Identify which cell holds the provided text, then report its [X, Y] central coordinate. 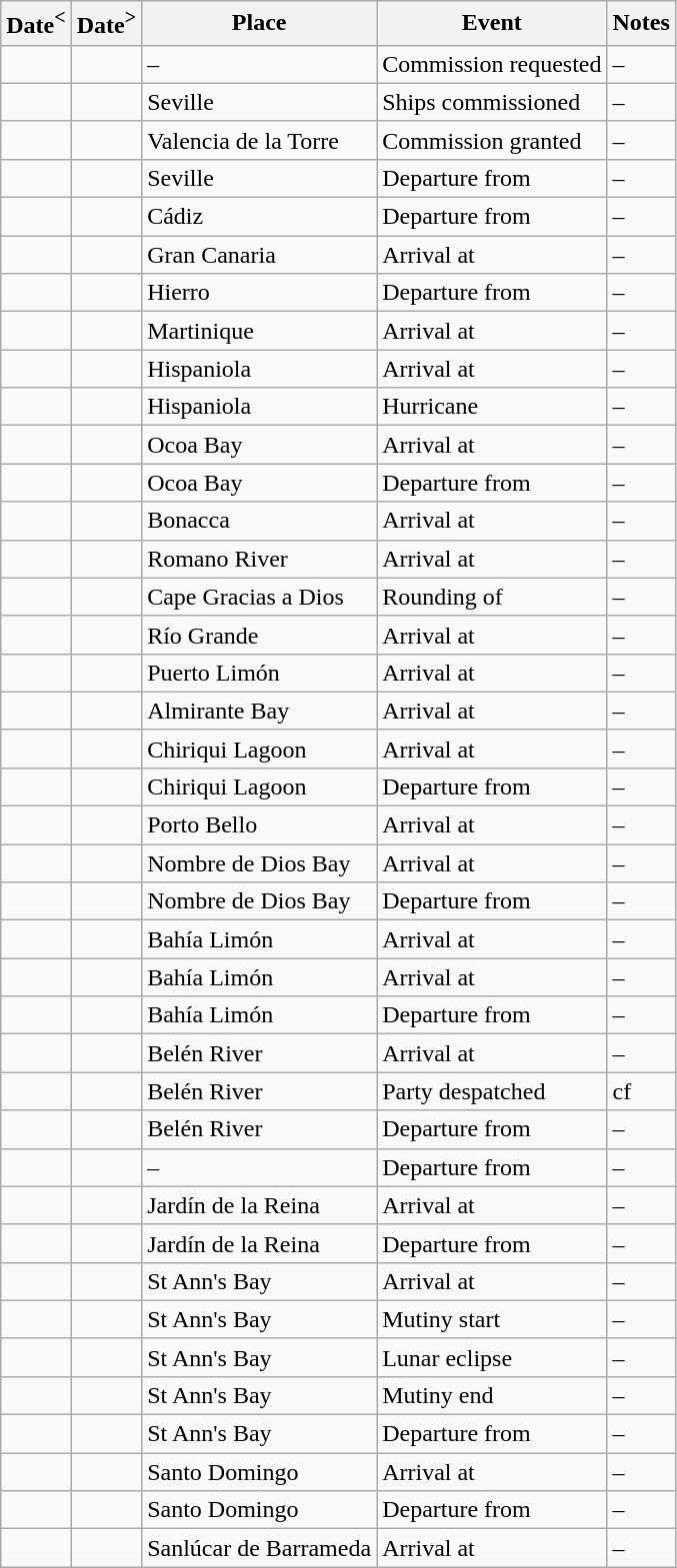
Ships commissioned [492, 102]
Mutiny end [492, 1395]
Rounding of [492, 597]
Commission granted [492, 140]
Gran Canaria [260, 255]
Commission requested [492, 64]
Martinique [260, 331]
Lunar eclipse [492, 1357]
Notes [641, 24]
Sanlúcar de Barrameda [260, 1548]
Date< [36, 24]
Mutiny start [492, 1319]
Río Grande [260, 635]
Porto Bello [260, 825]
Event [492, 24]
Bonacca [260, 521]
Cádiz [260, 217]
Place [260, 24]
Hurricane [492, 407]
Date> [106, 24]
Romano River [260, 559]
Party despatched [492, 1091]
cf [641, 1091]
Hierro [260, 293]
Almirante Bay [260, 711]
Valencia de la Torre [260, 140]
Puerto Limón [260, 673]
Cape Gracias a Dios [260, 597]
